Output the [x, y] coordinate of the center of the cell containing the given text.  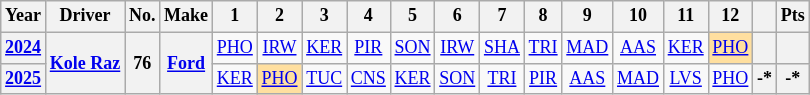
SHA [502, 48]
3 [324, 16]
Make [186, 16]
TUC [324, 78]
5 [412, 16]
8 [543, 16]
2 [280, 16]
11 [686, 16]
7 [502, 16]
2025 [24, 78]
LVS [686, 78]
Pts [792, 16]
CNS [368, 78]
4 [368, 16]
1 [234, 16]
10 [638, 16]
12 [730, 16]
Year [24, 16]
Kole Raz [84, 63]
No. [142, 16]
Ford [186, 63]
6 [458, 16]
9 [588, 16]
Driver [84, 16]
2024 [24, 48]
76 [142, 63]
